Determine the (x, y) coordinate at the center of the cell enclosing the given text.  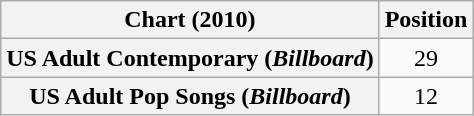
Chart (2010) (190, 20)
US Adult Pop Songs (Billboard) (190, 96)
12 (426, 96)
Position (426, 20)
US Adult Contemporary (Billboard) (190, 58)
29 (426, 58)
